Extract the [X, Y] coordinate from the center of the cell holding the provided text.  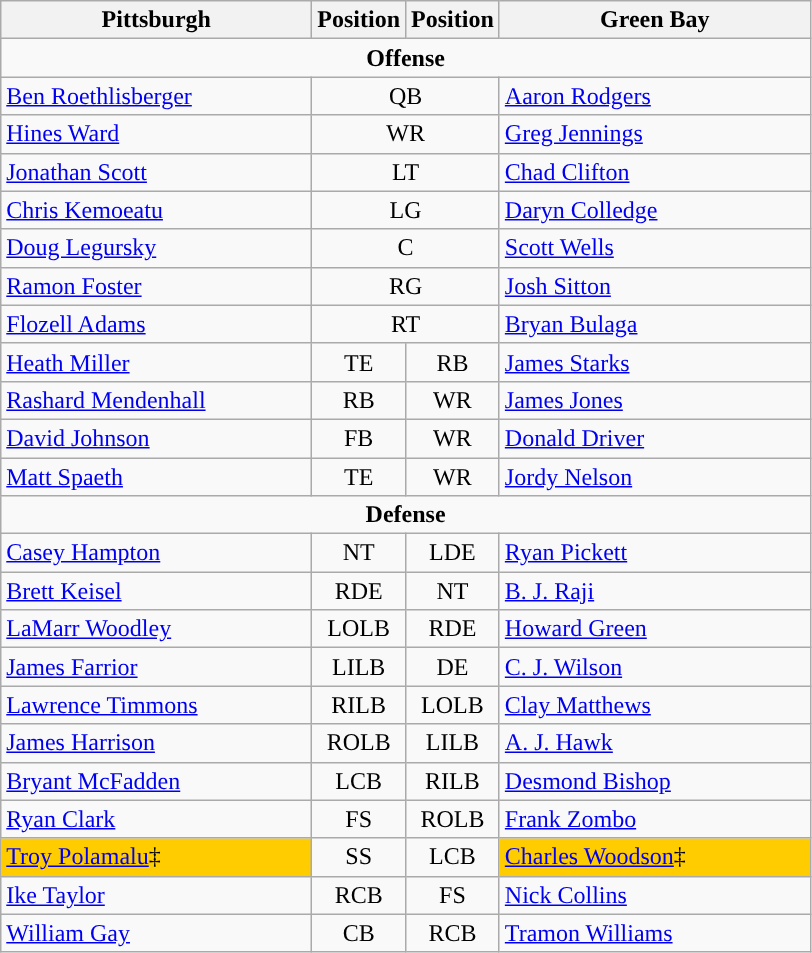
David Johnson [156, 438]
Rashard Mendenhall [156, 400]
LaMarr Woodley [156, 629]
LT [406, 172]
SS [359, 857]
Aaron Rodgers [654, 96]
Matt Spaeth [156, 477]
Greg Jennings [654, 134]
Heath Miller [156, 362]
James Farrior [156, 667]
Howard Green [654, 629]
Jordy Nelson [654, 477]
Ike Taylor [156, 895]
Ramon Foster [156, 286]
James Starks [654, 362]
Flozell Adams [156, 324]
Ryan Pickett [654, 553]
LG [406, 210]
Clay Matthews [654, 705]
FB [359, 438]
Chad Clifton [654, 172]
James Harrison [156, 743]
C. J. Wilson [654, 667]
Green Bay [654, 20]
Bryant McFadden [156, 781]
Casey Hampton [156, 553]
Troy Polamalu‡ [156, 857]
Daryn Colledge [654, 210]
Scott Wells [654, 248]
Hines Ward [156, 134]
James Jones [654, 400]
Offense [406, 58]
Desmond Bishop [654, 781]
A. J. Hawk [654, 743]
DE [453, 667]
C [406, 248]
Tramon Williams [654, 933]
Pittsburgh [156, 20]
Doug Legursky [156, 248]
Lawrence Timmons [156, 705]
Ben Roethlisberger [156, 96]
Chris Kemoeatu [156, 210]
Brett Keisel [156, 591]
Charles Woodson‡ [654, 857]
William Gay [156, 933]
CB [359, 933]
Ryan Clark [156, 819]
RG [406, 286]
Bryan Bulaga [654, 324]
Frank Zombo [654, 819]
Donald Driver [654, 438]
QB [406, 96]
RT [406, 324]
Josh Sitton [654, 286]
Jonathan Scott [156, 172]
B. J. Raji [654, 591]
LDE [453, 553]
Nick Collins [654, 895]
Defense [406, 515]
